Find where the given text appears and provide that cell's center as [x, y] coordinate. 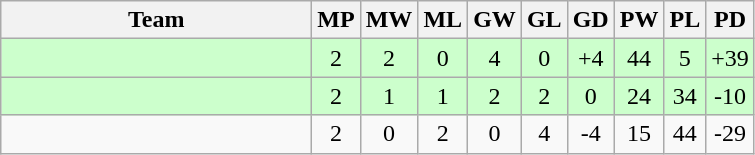
MW [389, 20]
ML [443, 20]
+39 [730, 58]
-4 [590, 134]
GW [495, 20]
5 [685, 58]
Team [156, 20]
MP [336, 20]
15 [639, 134]
PL [685, 20]
GL [544, 20]
-29 [730, 134]
34 [685, 96]
+4 [590, 58]
PW [639, 20]
24 [639, 96]
GD [590, 20]
-10 [730, 96]
PD [730, 20]
